Determine the (X, Y) coordinate at the center of the cell enclosing the given text.  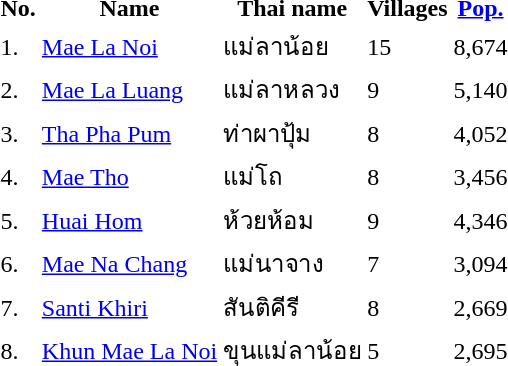
ห้วยห้อม (292, 220)
แม่ลาน้อย (292, 46)
Tha Pha Pum (129, 133)
Mae Na Chang (129, 264)
แม่นาจาง (292, 264)
15 (408, 46)
Mae Tho (129, 176)
Santi Khiri (129, 307)
ท่าผาปุ้ม (292, 133)
Huai Hom (129, 220)
7 (408, 264)
แม่โถ (292, 176)
แม่ลาหลวง (292, 90)
Mae La Noi (129, 46)
Mae La Luang (129, 90)
สันติคีรี (292, 307)
